Capture the cell that displays the provided text and extract its [X, Y] central coordinate. 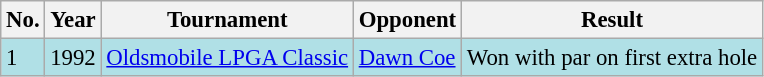
Dawn Coe [407, 58]
Won with par on first extra hole [612, 58]
Opponent [407, 20]
1 [23, 58]
No. [23, 20]
Oldsmobile LPGA Classic [227, 58]
Result [612, 20]
1992 [73, 58]
Tournament [227, 20]
Year [73, 20]
